For the text-containing cell, return its midpoint in (x, y) coordinate format. 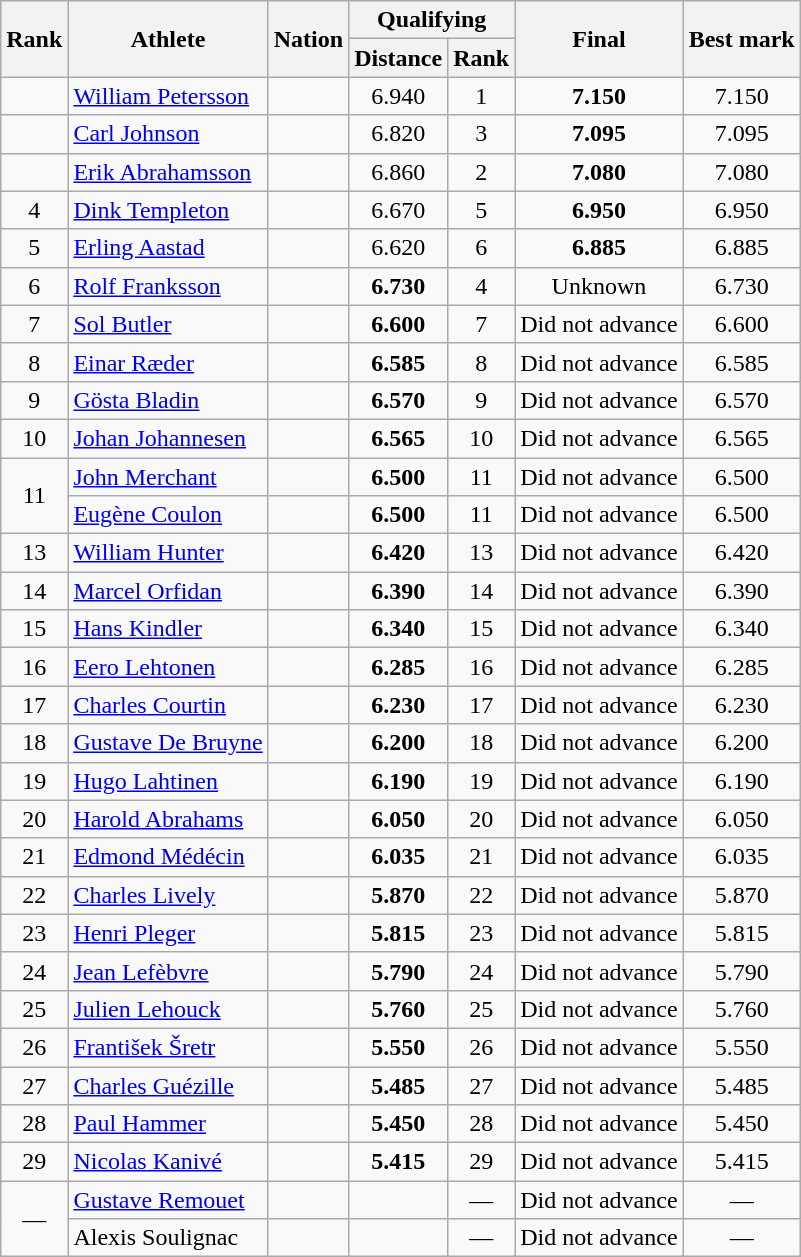
Best mark (742, 39)
Hans Kindler (168, 629)
6.670 (398, 210)
Edmond Médécin (168, 857)
William Hunter (168, 553)
2 (482, 172)
William Petersson (168, 96)
Charles Courtin (168, 705)
Sol Butler (168, 324)
Julien Lehouck (168, 1009)
Gustave Remouet (168, 1200)
3 (482, 134)
Athlete (168, 39)
Hugo Lahtinen (168, 781)
Paul Hammer (168, 1124)
Gustave De Bruyne (168, 743)
Eugène Coulon (168, 515)
John Merchant (168, 477)
Jean Lefèbvre (168, 971)
Charles Lively (168, 895)
6.940 (398, 96)
Carl Johnson (168, 134)
Gösta Bladin (168, 400)
6.820 (398, 134)
Dink Templeton (168, 210)
František Šretr (168, 1047)
Final (599, 39)
Qualifying (432, 20)
6.860 (398, 172)
Alexis Soulignac (168, 1238)
Johan Johannesen (168, 438)
Marcel Orfidan (168, 591)
Harold Abrahams (168, 819)
Henri Pleger (168, 933)
Distance (398, 58)
Erik Abrahamsson (168, 172)
Nation (308, 39)
Rolf Franksson (168, 286)
Nicolas Kanivé (168, 1162)
Erling Aastad (168, 248)
Unknown (599, 286)
6.620 (398, 248)
Eero Lehtonen (168, 667)
1 (482, 96)
Einar Ræder (168, 362)
Charles Guézille (168, 1085)
